Pinpoint the cell where the given text exists, returning its (X, Y) midpoint coordinate. 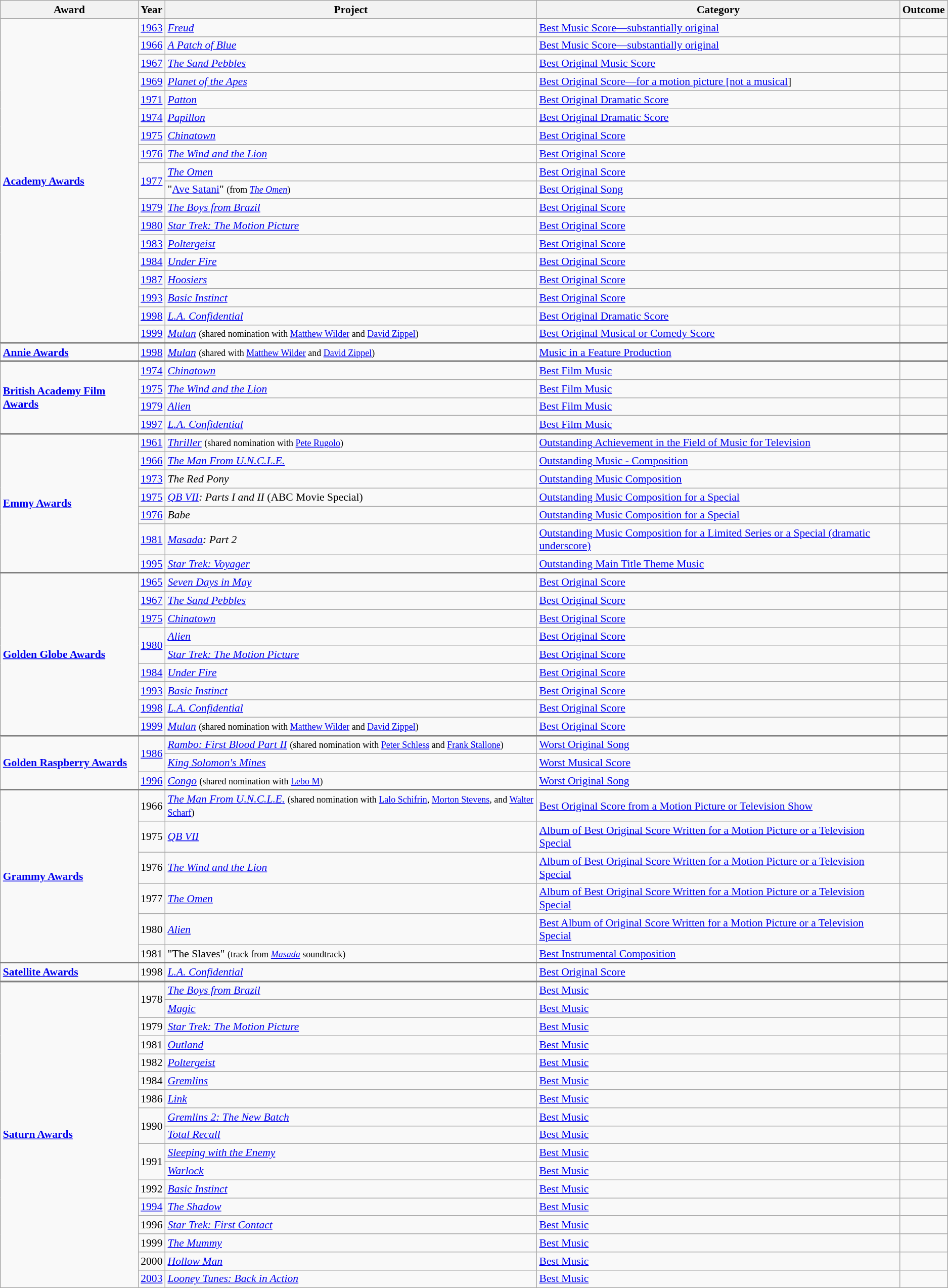
Masada: Part 2 (351, 540)
Magic (351, 1009)
Star Trek: First Contact (351, 1225)
Total Recall (351, 1135)
Project (351, 10)
1990 (152, 1126)
British Academy Film Awards (69, 397)
Outstanding Achievement in the Field of Music for Television (718, 443)
1992 (152, 1189)
King Solomon's Mines (351, 763)
Best Original Music Score (718, 64)
Grammy Awards (69, 876)
Worst Musical Score (718, 763)
Thriller (shared nomination with Pete Rugolo) (351, 443)
Papillon (351, 118)
Best Original Song (718, 190)
Golden Raspberry Awards (69, 763)
1997 (152, 425)
1963 (152, 28)
Babe (351, 515)
"Ave Satani" (from The Omen) (351, 190)
Mulan (shared with Matthew Wilder and David Zippel) (351, 352)
A Patch of Blue (351, 46)
1991 (152, 1162)
1994 (152, 1207)
The Mummy (351, 1243)
Star Trek: Voyager (351, 564)
Satellite Awards (69, 972)
QB VII: Parts I and II (ABC Movie Special) (351, 497)
"The Slaves" (track from Masada soundtrack) (351, 954)
The Shadow (351, 1207)
Congo (shared nomination with Lebo M) (351, 781)
2000 (152, 1261)
Hoosiers (351, 280)
Outstanding Music - Composition (718, 461)
1969 (152, 82)
Outstanding Music Composition for a Limited Series or a Special (dramatic underscore) (718, 540)
Gremlins 2: The New Batch (351, 1117)
Patton (351, 100)
2003 (152, 1279)
Gremlins (351, 1081)
1961 (152, 443)
Looney Tunes: Back in Action (351, 1279)
Year (152, 10)
Sleeping with the Enemy (351, 1153)
Saturn Awards (69, 1135)
Outcome (924, 10)
Outstanding Music Composition (718, 479)
Warlock (351, 1171)
Emmy Awards (69, 504)
The Red Pony (351, 479)
1965 (152, 582)
Link (351, 1099)
Outstanding Main Title Theme Music (718, 564)
Best Original Score from a Motion Picture or Television Show (718, 806)
The Man From U.N.C.L.E. (351, 461)
1978 (152, 1000)
1971 (152, 100)
Best Album of Original Score Written for a Motion Picture or a Television Special (718, 929)
Best Original Score—for a motion picture [not a musical] (718, 82)
1987 (152, 280)
Golden Globe Awards (69, 654)
Music in a Feature Production (718, 352)
Best Instrumental Composition (718, 954)
Academy Awards (69, 181)
1982 (152, 1063)
The Man From U.N.C.L.E. (shared nomination with Lalo Schifrin, Morton Stevens, and Walter Scharf) (351, 806)
1995 (152, 564)
Planet of the Apes (351, 82)
Freud (351, 28)
Annie Awards (69, 352)
Rambo: First Blood Part II (shared nomination with Peter Schless and Frank Stallone) (351, 745)
Hollow Man (351, 1261)
1973 (152, 479)
Best Original Musical or Comedy Score (718, 334)
Award (69, 10)
1983 (152, 244)
QB VII (351, 836)
Category (718, 10)
Outland (351, 1045)
Seven Days in May (351, 582)
